Return the (x, y) coordinate for the center point of the cell that contains the specified text.  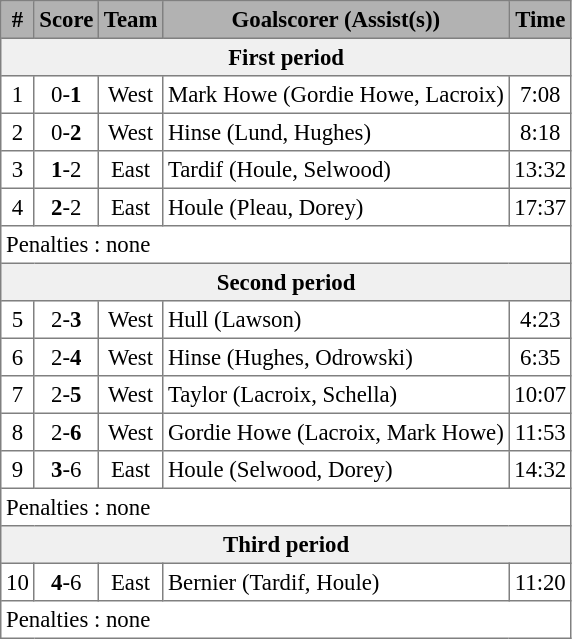
3 (18, 170)
Houle (Selwood, Dorey) (336, 470)
8:18 (540, 132)
5 (18, 320)
7 (18, 395)
Taylor (Lacroix, Schella) (336, 395)
2-3 (66, 320)
# (18, 20)
2-5 (66, 395)
Bernier (Tardif, Houle) (336, 582)
17:37 (540, 207)
Hull (Lawson) (336, 320)
Third period (286, 545)
2-2 (66, 207)
8 (18, 432)
6 (18, 357)
Score (66, 20)
Goalscorer (Assist(s)) (336, 20)
10 (18, 582)
0-2 (66, 132)
11:20 (540, 582)
First period (286, 57)
Houle (Pleau, Dorey) (336, 207)
4-6 (66, 582)
11:53 (540, 432)
2 (18, 132)
Second period (286, 282)
Team (131, 20)
6:35 (540, 357)
4:23 (540, 320)
Gordie Howe (Lacroix, Mark Howe) (336, 432)
0-1 (66, 95)
3-6 (66, 470)
4 (18, 207)
1-2 (66, 170)
Hinse (Lund, Hughes) (336, 132)
Hinse (Hughes, Odrowski) (336, 357)
9 (18, 470)
7:08 (540, 95)
2-6 (66, 432)
1 (18, 95)
14:32 (540, 470)
Time (540, 20)
Tardif (Houle, Selwood) (336, 170)
13:32 (540, 170)
10:07 (540, 395)
Mark Howe (Gordie Howe, Lacroix) (336, 95)
2-4 (66, 357)
